Output the (x, y) coordinate of the center of the cell containing the given text.  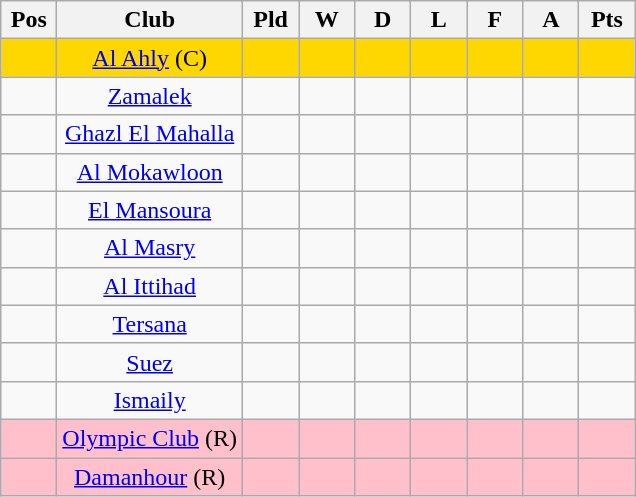
Zamalek (150, 96)
El Mansoura (150, 210)
Olympic Club (R) (150, 438)
Al Mokawloon (150, 172)
F (495, 20)
W (327, 20)
Pts (607, 20)
Club (150, 20)
Al Masry (150, 248)
Pld (271, 20)
D (383, 20)
Suez (150, 362)
Damanhour (R) (150, 477)
L (439, 20)
Tersana (150, 324)
Ismaily (150, 400)
Al Ittihad (150, 286)
Al Ahly (C) (150, 58)
A (551, 20)
Ghazl El Mahalla (150, 134)
Pos (29, 20)
